Provide the [X, Y] coordinate of the cell's center where the given text is located.  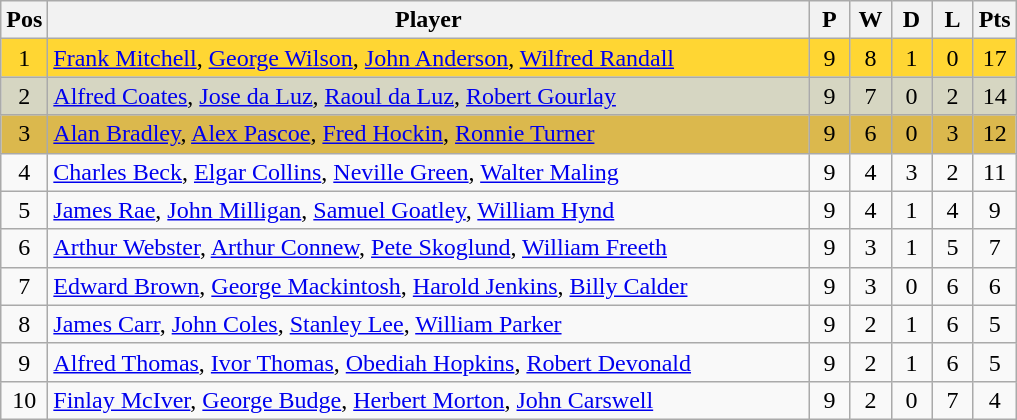
Charles Beck, Elgar Collins, Neville Green, Walter Maling [428, 172]
17 [994, 58]
10 [24, 400]
Player [428, 20]
L [952, 20]
Alfred Thomas, Ivor Thomas, Obediah Hopkins, Robert Devonald [428, 362]
Pos [24, 20]
Arthur Webster, Arthur Connew, Pete Skoglund, William Freeth [428, 248]
W [870, 20]
P [830, 20]
James Carr, John Coles, Stanley Lee, William Parker [428, 324]
D [912, 20]
11 [994, 172]
Finlay McIver, George Budge, Herbert Morton, John Carswell [428, 400]
Frank Mitchell, George Wilson, John Anderson, Wilfred Randall [428, 58]
Alfred Coates, Jose da Luz, Raoul da Luz, Robert Gourlay [428, 96]
Edward Brown, George Mackintosh, Harold Jenkins, Billy Calder [428, 286]
James Rae, John Milligan, Samuel Goatley, William Hynd [428, 210]
Pts [994, 20]
14 [994, 96]
12 [994, 134]
Alan Bradley, Alex Pascoe, Fred Hockin, Ronnie Turner [428, 134]
